Capture the cell that displays the provided text and extract its [x, y] central coordinate. 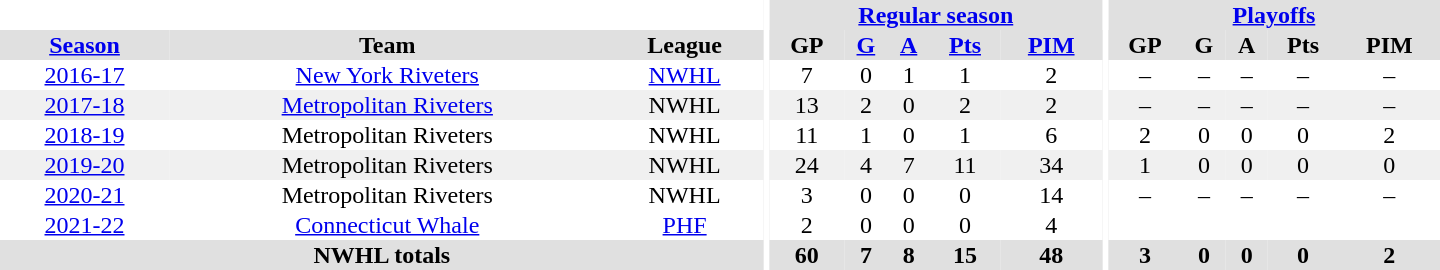
2020-21 [84, 195]
New York Riveters [387, 75]
Season [84, 45]
48 [1052, 255]
NWHL totals [382, 255]
Team [387, 45]
PHF [685, 225]
6 [1052, 135]
24 [807, 165]
13 [807, 105]
34 [1052, 165]
2021-22 [84, 225]
15 [964, 255]
Playoffs [1274, 15]
2016-17 [84, 75]
Connecticut Whale [387, 225]
14 [1052, 195]
60 [807, 255]
League [685, 45]
2018-19 [84, 135]
2019-20 [84, 165]
8 [908, 255]
2017-18 [84, 105]
Regular season [936, 15]
